Output the [x, y] coordinate of the center of the cell containing the given text.  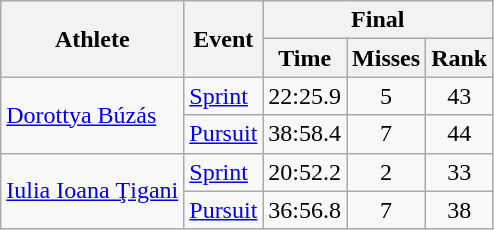
Event [224, 39]
Athlete [92, 39]
Time [305, 58]
5 [386, 96]
43 [460, 96]
2 [386, 172]
38:58.4 [305, 134]
36:56.8 [305, 210]
Iulia Ioana Ţigani [92, 191]
20:52.2 [305, 172]
22:25.9 [305, 96]
Final [378, 20]
33 [460, 172]
Dorottya Búzás [92, 115]
44 [460, 134]
Rank [460, 58]
Misses [386, 58]
38 [460, 210]
